Return [x, y] of the center of cell containing provided text 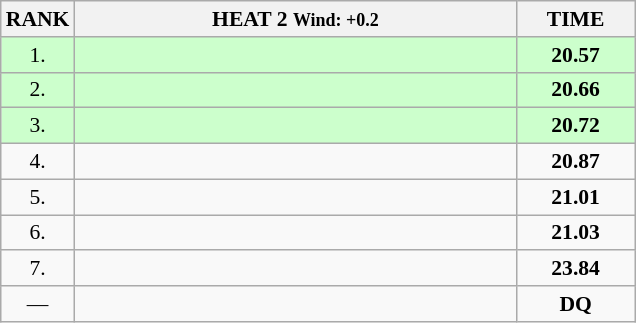
1. [38, 55]
4. [38, 162]
6. [38, 233]
DQ [576, 304]
7. [38, 269]
21.03 [576, 233]
21.01 [576, 197]
2. [38, 90]
5. [38, 197]
— [38, 304]
23.84 [576, 269]
HEAT 2 Wind: +0.2 [295, 19]
20.66 [576, 90]
3. [38, 126]
20.87 [576, 162]
RANK [38, 19]
20.72 [576, 126]
20.57 [576, 55]
TIME [576, 19]
